Detect which cell encompasses the target text, then output its [x, y] center coordinate. 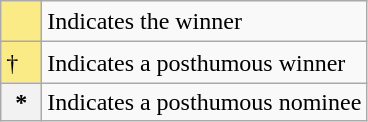
Indicates a posthumous nominee [204, 102]
† [22, 62]
* [22, 102]
Indicates the winner [204, 22]
Indicates a posthumous winner [204, 62]
